Scan for the cell matching the given text and deliver its [x, y] coordinate at center. 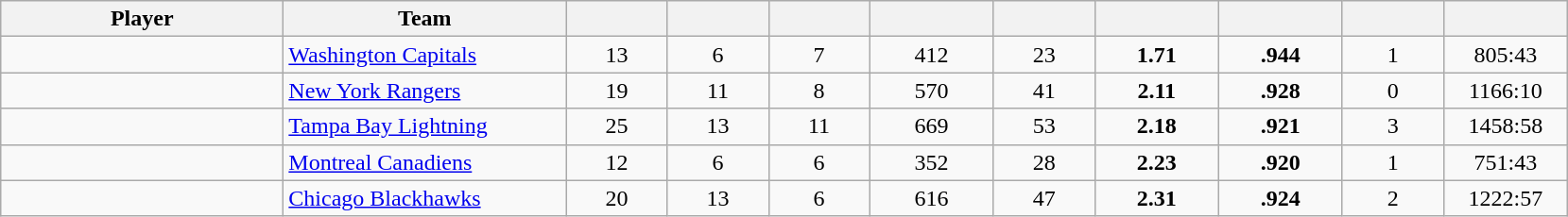
Team [425, 19]
19 [616, 91]
7 [818, 55]
25 [616, 126]
41 [1043, 91]
2.11 [1157, 91]
.944 [1280, 55]
1458:58 [1505, 126]
Montreal Canadiens [425, 162]
Chicago Blackhawks [425, 198]
12 [616, 162]
.921 [1280, 126]
2.23 [1157, 162]
1222:57 [1505, 198]
53 [1043, 126]
0 [1393, 91]
20 [616, 198]
Player [142, 19]
47 [1043, 198]
.924 [1280, 198]
570 [932, 91]
.920 [1280, 162]
1.71 [1157, 55]
616 [932, 198]
New York Rangers [425, 91]
805:43 [1505, 55]
2 [1393, 198]
2.18 [1157, 126]
23 [1043, 55]
412 [932, 55]
8 [818, 91]
669 [932, 126]
2.31 [1157, 198]
Tampa Bay Lightning [425, 126]
Washington Capitals [425, 55]
3 [1393, 126]
1166:10 [1505, 91]
.928 [1280, 91]
352 [932, 162]
751:43 [1505, 162]
28 [1043, 162]
